Provide the [X, Y] coordinate of the cell's center where the given text is located.  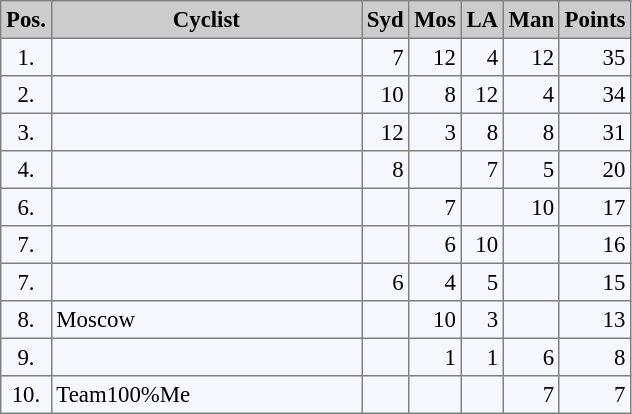
16 [594, 245]
34 [594, 95]
9. [26, 357]
20 [594, 170]
35 [594, 57]
Pos. [26, 20]
13 [594, 320]
Points [594, 20]
Mos [435, 20]
1. [26, 57]
8. [26, 320]
17 [594, 207]
6. [26, 207]
4. [26, 170]
Team100%Me [206, 395]
31 [594, 132]
Cyclist [206, 20]
10. [26, 395]
3. [26, 132]
Man [531, 20]
LA [482, 20]
Syd [386, 20]
2. [26, 95]
15 [594, 282]
Moscow [206, 320]
